Extract the (X, Y) coordinate from the center of the cell holding the provided text.  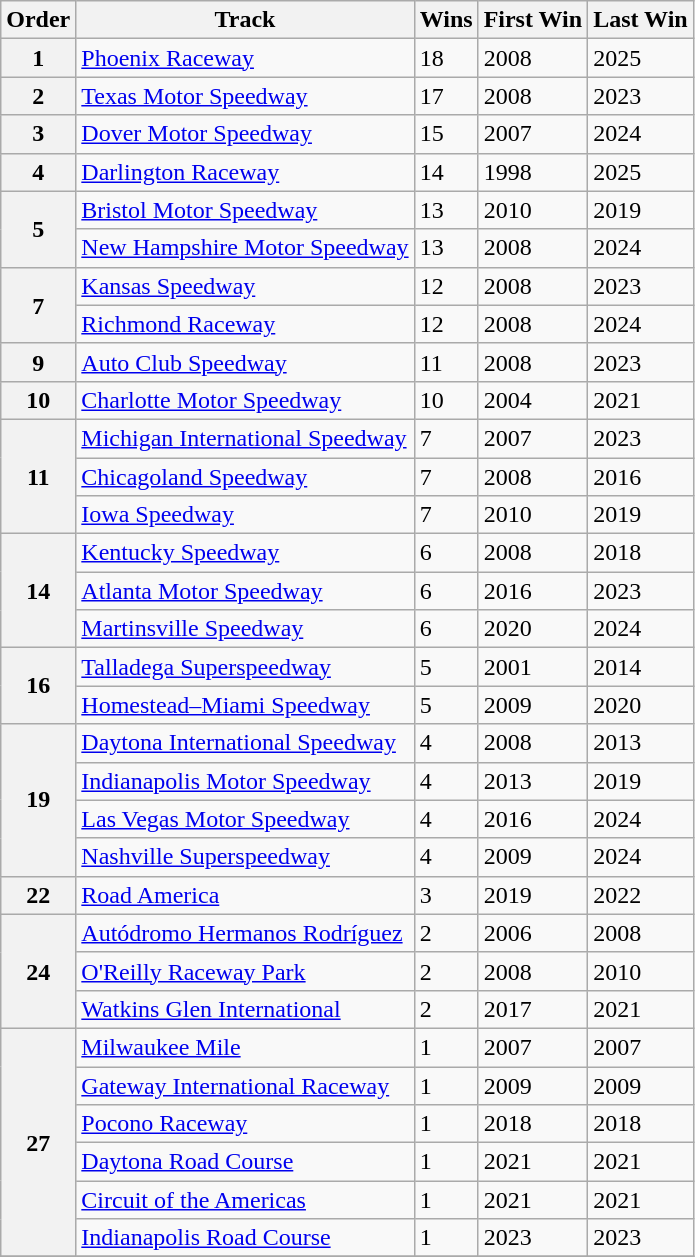
Gateway International Raceway (245, 1085)
Dover Motor Speedway (245, 134)
Autódromo Hermanos Rodríguez (245, 933)
Las Vegas Motor Speedway (245, 819)
2022 (641, 895)
Michigan International Speedway (245, 438)
24 (38, 971)
Milwaukee Mile (245, 1047)
Talladega Superspeedway (245, 667)
Homestead–Miami Speedway (245, 705)
First Win (533, 20)
Phoenix Raceway (245, 58)
27 (38, 1142)
16 (38, 686)
2014 (641, 667)
Indianapolis Road Course (245, 1238)
New Hampshire Motor Speedway (245, 248)
2017 (533, 1009)
Nashville Superspeedway (245, 857)
Daytona International Speedway (245, 743)
Bristol Motor Speedway (245, 210)
2004 (533, 400)
Darlington Raceway (245, 172)
Martinsville Speedway (245, 629)
18 (446, 58)
Indianapolis Motor Speedway (245, 781)
Atlanta Motor Speedway (245, 591)
Kentucky Speedway (245, 553)
15 (446, 134)
Order (38, 20)
1998 (533, 172)
Last Win (641, 20)
Texas Motor Speedway (245, 96)
Kansas Speedway (245, 286)
Iowa Speedway (245, 515)
17 (446, 96)
Wins (446, 20)
Richmond Raceway (245, 324)
9 (38, 362)
Pocono Raceway (245, 1124)
22 (38, 895)
Charlotte Motor Speedway (245, 400)
2001 (533, 667)
2006 (533, 933)
Track (245, 20)
Circuit of the Americas (245, 1200)
Watkins Glen International (245, 1009)
Daytona Road Course (245, 1162)
19 (38, 800)
Auto Club Speedway (245, 362)
O'Reilly Raceway Park (245, 971)
Road America (245, 895)
Chicagoland Speedway (245, 477)
